Pinpoint the cell where the given text exists, returning its (x, y) midpoint coordinate. 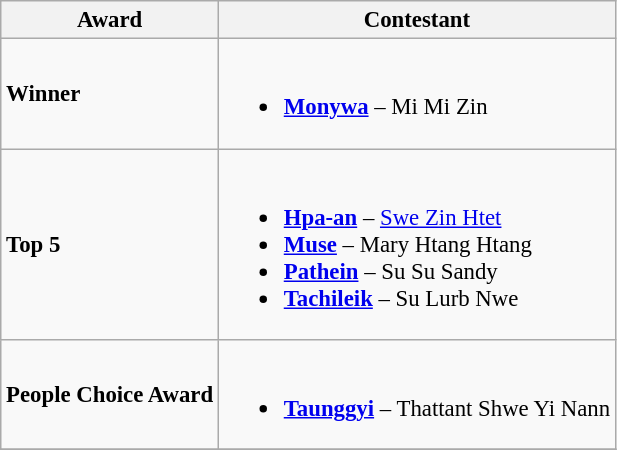
Taunggyi – Thattant Shwe Yi Nann (416, 395)
Winner (110, 94)
People Choice Award (110, 395)
Award (110, 20)
Monywa – Mi Mi Zin (416, 94)
Hpa-an – Swe Zin Htet Muse – Mary Htang Htang Pathein – Su Su Sandy Tachileik – Su Lurb Nwe (416, 244)
Top 5 (110, 244)
Contestant (416, 20)
